Output the [X, Y] coordinate of the center of the cell containing the given text.  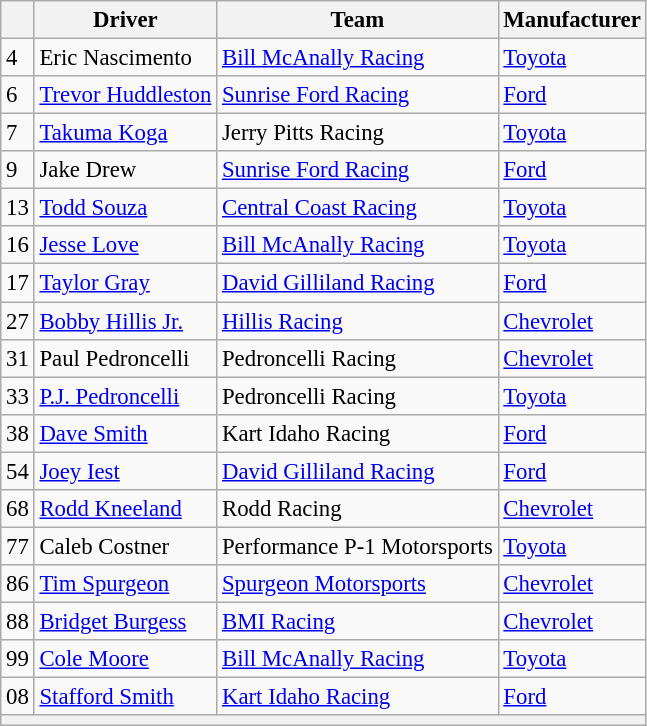
Eric Nascimento [126, 58]
Hillis Racing [358, 321]
13 [18, 208]
Caleb Costner [126, 546]
16 [18, 245]
Central Coast Racing [358, 208]
Joey Iest [126, 471]
77 [18, 546]
6 [18, 95]
31 [18, 358]
7 [18, 133]
Bobby Hillis Jr. [126, 321]
Driver [126, 20]
54 [18, 471]
Jerry Pitts Racing [358, 133]
Dave Smith [126, 433]
P.J. Pedroncelli [126, 396]
Paul Pedroncelli [126, 358]
Spurgeon Motorsports [358, 584]
Jake Drew [126, 170]
Stafford Smith [126, 697]
BMI Racing [358, 621]
27 [18, 321]
Rodd Kneeland [126, 509]
Trevor Huddleston [126, 95]
Rodd Racing [358, 509]
Todd Souza [126, 208]
88 [18, 621]
99 [18, 659]
Tim Spurgeon [126, 584]
Taylor Gray [126, 283]
Manufacturer [572, 20]
68 [18, 509]
4 [18, 58]
38 [18, 433]
17 [18, 283]
08 [18, 697]
9 [18, 170]
Performance P-1 Motorsports [358, 546]
Bridget Burgess [126, 621]
Takuma Koga [126, 133]
86 [18, 584]
Team [358, 20]
Jesse Love [126, 245]
33 [18, 396]
Cole Moore [126, 659]
